Return the [X, Y] coordinate for the center point of the cell that contains the specified text.  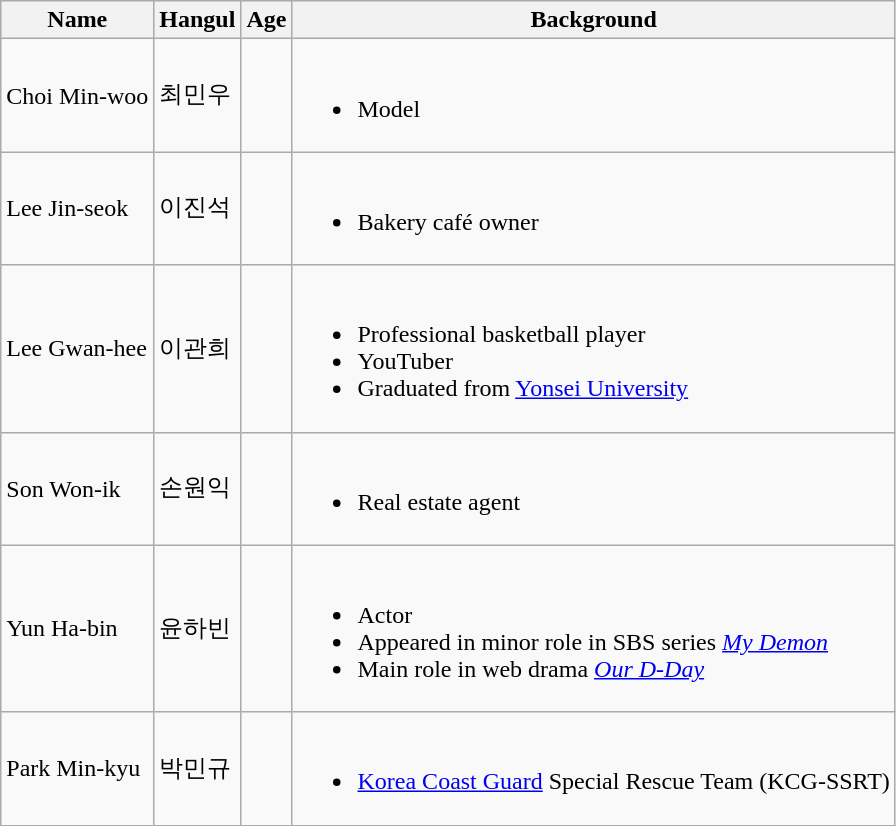
손원익 [198, 488]
Yun Ha-bin [78, 628]
Park Min-kyu [78, 768]
Name [78, 20]
Age [266, 20]
Hangul [198, 20]
Lee Gwan-hee [78, 348]
최민우 [198, 96]
Korea Coast Guard Special Rescue Team (KCG-SSRT) [594, 768]
이관희 [198, 348]
Son Won-ik [78, 488]
ActorAppeared in minor role in SBS series My DemonMain role in web drama Our D-Day [594, 628]
Background [594, 20]
Bakery café owner [594, 208]
Lee Jin-seok [78, 208]
Professional basketball playerYouTuberGraduated from Yonsei University [594, 348]
Model [594, 96]
이진석 [198, 208]
Choi Min-woo [78, 96]
Real estate agent [594, 488]
박민규 [198, 768]
윤하빈 [198, 628]
